Extract the [X, Y] coordinate from the center of the cell holding the provided text.  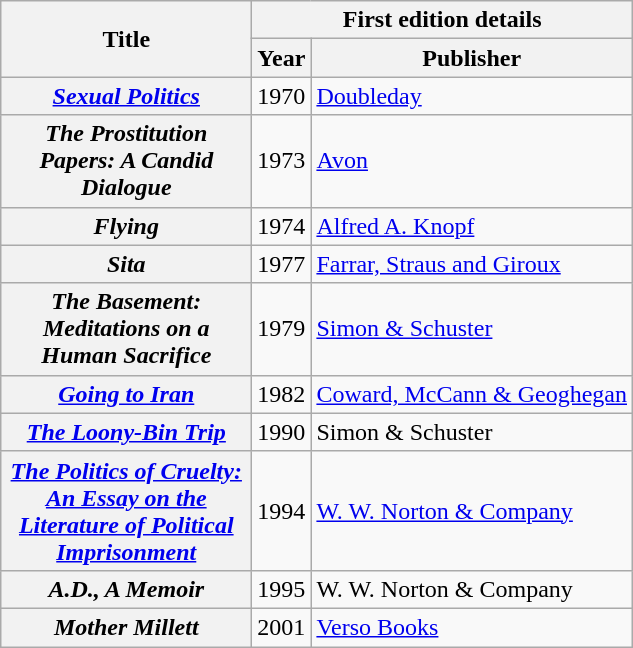
A.D., A Memoir [126, 589]
Mother Millett [126, 627]
Going to Iran [126, 394]
Publisher [472, 58]
1979 [282, 329]
1994 [282, 510]
1982 [282, 394]
First edition details [442, 20]
The Loony-Bin Trip [126, 432]
Alfred A. Knopf [472, 226]
1973 [282, 161]
1970 [282, 96]
1977 [282, 264]
1974 [282, 226]
Sita [126, 264]
2001 [282, 627]
Farrar, Straus and Giroux [472, 264]
Doubleday [472, 96]
Title [126, 39]
Flying [126, 226]
The Basement: Meditations on a Human Sacrifice [126, 329]
Coward, McCann & Geoghegan [472, 394]
1995 [282, 589]
1990 [282, 432]
The Politics of Cruelty: An Essay on the Literature of Political Imprisonment [126, 510]
Verso Books [472, 627]
Year [282, 58]
Sexual Politics [126, 96]
The Prostitution Papers: A Candid Dialogue [126, 161]
Avon [472, 161]
